Determine the [x, y] coordinate at the center of the cell enclosing the given text.  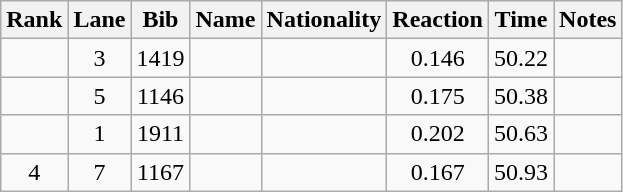
50.93 [520, 172]
1911 [160, 134]
1146 [160, 96]
7 [100, 172]
3 [100, 58]
Lane [100, 20]
Nationality [324, 20]
4 [34, 172]
1167 [160, 172]
0.175 [438, 96]
Notes [588, 20]
50.22 [520, 58]
Bib [160, 20]
1419 [160, 58]
1 [100, 134]
5 [100, 96]
Time [520, 20]
50.38 [520, 96]
50.63 [520, 134]
Reaction [438, 20]
Rank [34, 20]
0.167 [438, 172]
Name [226, 20]
0.202 [438, 134]
0.146 [438, 58]
